From the cell containing the given text, extract its center point as [X, Y] coordinate. 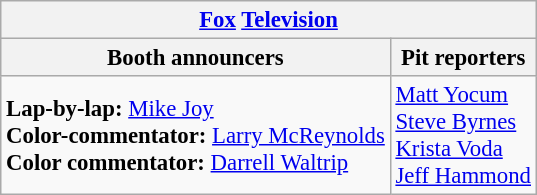
Fox Television [269, 20]
Booth announcers [196, 58]
Matt YocumSteve ByrnesKrista VodaJeff Hammond [463, 136]
Pit reporters [463, 58]
Lap-by-lap: Mike JoyColor-commentator: Larry McReynoldsColor commentator: Darrell Waltrip [196, 136]
